Extract the [x, y] coordinate from the center of the cell holding the provided text.  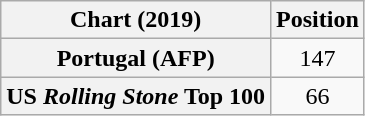
Portugal (AFP) [136, 58]
US Rolling Stone Top 100 [136, 96]
Position [318, 20]
147 [318, 58]
Chart (2019) [136, 20]
66 [318, 96]
